Identify which cell holds the provided text, then report its (X, Y) central coordinate. 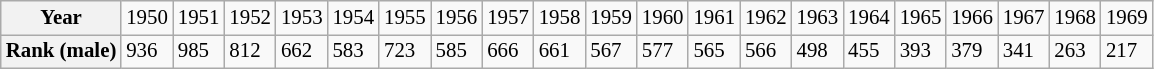
985 (199, 51)
Rank (male) (62, 51)
455 (869, 51)
217 (1127, 51)
1956 (457, 18)
1952 (250, 18)
1953 (302, 18)
567 (611, 51)
577 (663, 51)
1950 (147, 18)
1951 (199, 18)
1961 (714, 18)
1963 (818, 18)
1957 (508, 18)
1965 (921, 18)
723 (405, 51)
661 (560, 51)
1967 (1024, 18)
662 (302, 51)
1959 (611, 18)
498 (818, 51)
666 (508, 51)
1966 (972, 18)
341 (1024, 51)
393 (921, 51)
1954 (354, 18)
812 (250, 51)
1958 (560, 18)
1962 (766, 18)
1955 (405, 18)
936 (147, 51)
379 (972, 51)
585 (457, 51)
1960 (663, 18)
566 (766, 51)
1964 (869, 18)
583 (354, 51)
1969 (1127, 18)
565 (714, 51)
1968 (1075, 18)
Year (62, 18)
263 (1075, 51)
